Scan for the cell matching the given text and deliver its (X, Y) coordinate at center. 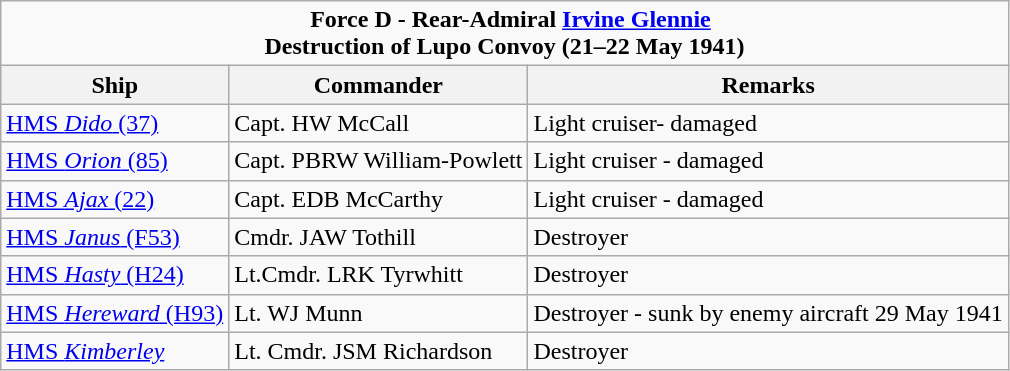
Destroyer - sunk by enemy aircraft 29 May 1941 (768, 313)
Capt. EDB McCarthy (378, 199)
Capt. PBRW William-Powlett (378, 161)
HMS Ajax (22) (115, 199)
Lt. WJ Munn (378, 313)
HMS Janus (F53) (115, 237)
HMS Hasty (H24) (115, 275)
HMS Orion (85) (115, 161)
Lt.Cmdr. LRK Tyrwhitt (378, 275)
HMS Dido (37) (115, 123)
HMS Kimberley (115, 351)
Force D - Rear-Admiral Irvine GlennieDestruction of Lupo Convoy (21–22 May 1941) (504, 34)
Capt. HW McCall (378, 123)
Cmdr. JAW Tothill (378, 237)
Light cruiser- damaged (768, 123)
Remarks (768, 85)
HMS Hereward (H93) (115, 313)
Lt. Cmdr. JSM Richardson (378, 351)
Commander (378, 85)
Ship (115, 85)
